Search for the cell housing the specified text and yield its (x, y) center coordinate. 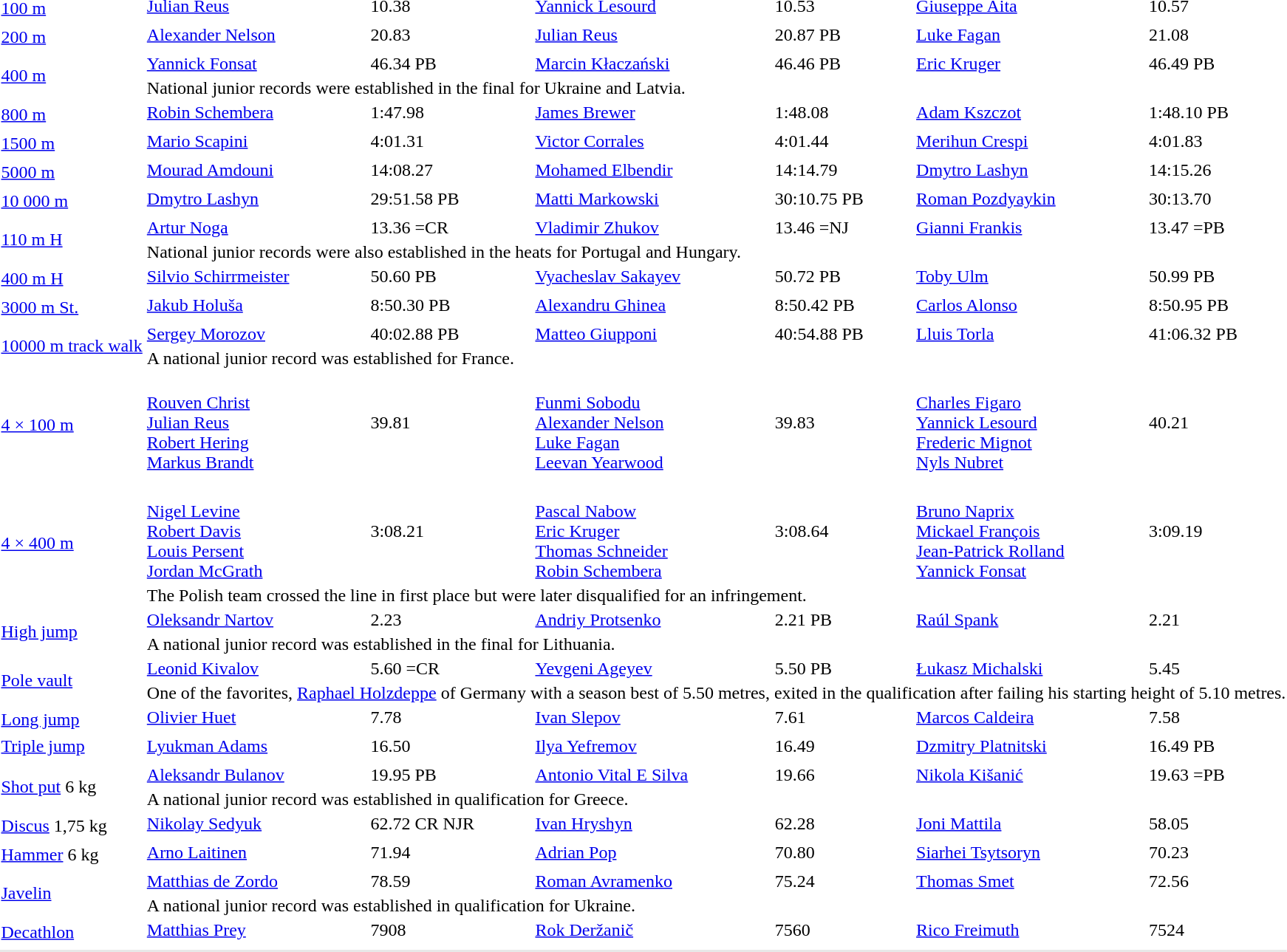
Roman Pozdyaykin (1031, 199)
16.50 (451, 746)
400 m (72, 75)
National junior records were established in the final for Ukraine and Latvia. (717, 88)
A national junior record was established in qualification for Greece. (717, 799)
Łukasz Michalski (1031, 668)
Adrian Pop (653, 852)
3:08.64 (843, 531)
20.83 (451, 35)
40:54.88 PB (843, 334)
A national junior record was established for France. (717, 358)
46.46 PB (843, 64)
Sergey Morozov (256, 334)
16.49 (843, 746)
A national junior record was established in the final for Lithuania. (717, 644)
30:13.70 (1217, 199)
14:14.79 (843, 170)
46.34 PB (451, 64)
Shot put 6 kg (72, 787)
Rouven ChristJulian ReusRobert HeringMarkus Brandt (256, 422)
Ivan Hryshyn (653, 823)
Thomas Smet (1031, 881)
4:01.31 (451, 141)
4 × 400 m (72, 544)
Marcos Caldeira (1031, 717)
75.24 (843, 881)
Nikolay Sedyuk (256, 823)
Jakub Holuša (256, 305)
21.08 (1217, 35)
1500 m (72, 143)
Mario Scapini (256, 141)
Artur Noga (256, 227)
Olivier Huet (256, 717)
Charles FigaroYannick LesourdFrederic MignotNyls Nubret (1031, 422)
400 m H (72, 278)
James Brewer (653, 112)
39.83 (843, 422)
41:06.32 PB (1217, 334)
8:50.30 PB (451, 305)
4 × 100 m (72, 425)
5.60 =CR (451, 668)
Pascal NabowEric KrugerThomas SchneiderRobin Schembera (653, 531)
Carlos Alonso (1031, 305)
Funmi SoboduAlexander NelsonLuke FaganLeevan Yearwood (653, 422)
50.99 PB (1217, 276)
Long jump (72, 719)
5000 m (72, 172)
Silvio Schirrmeister (256, 276)
Siarhei Tsytsoryn (1031, 852)
71.94 (451, 852)
13.47 =PB (1217, 227)
19.66 (843, 775)
62.72 CR NJR (451, 823)
Javelin (72, 894)
19.63 =PB (1217, 775)
Aleksandr Bulanov (256, 775)
2.21 PB (843, 620)
Pole vault (72, 681)
8:50.95 PB (1217, 305)
7524 (1217, 930)
Discus 1,75 kg (72, 826)
Matti Markowski (653, 199)
39.81 (451, 422)
Oleksandr Nartov (256, 620)
Nigel LevineRobert DavisLouis PersentJordan McGrath (256, 531)
70.23 (1217, 852)
7908 (451, 930)
16.49 PB (1217, 746)
3:09.19 (1217, 531)
14:15.26 (1217, 170)
19.95 PB (451, 775)
2.23 (451, 620)
110 m H (72, 239)
National junior records were also established in the heats for Portugal and Hungary. (717, 252)
Dzmitry Platnitski (1031, 746)
Mourad Amdouni (256, 170)
800 m (72, 114)
10 000 m (72, 201)
Rico Freimuth (1031, 930)
58.05 (1217, 823)
4:01.44 (843, 141)
1:48.10 PB (1217, 112)
Lluis Torla (1031, 334)
Ivan Slepov (653, 717)
40.21 (1217, 422)
Luke Fagan (1031, 35)
Rok Deržanič (653, 930)
5.45 (1217, 668)
Antonio Vital E Silva (653, 775)
7.78 (451, 717)
10000 m track walk (72, 346)
The Polish team crossed the line in first place but were later disqualified for an infringement. (717, 595)
8:50.42 PB (843, 305)
Mohamed Elbendir (653, 170)
3:08.21 (451, 531)
Joni Mattila (1031, 823)
Julian Reus (653, 35)
Matthias de Zordo (256, 881)
Eric Kruger (1031, 64)
Alexander Nelson (256, 35)
Nikola Kišanić (1031, 775)
Lyukman Adams (256, 746)
29:51.58 PB (451, 199)
Marcin Kłaczański (653, 64)
Toby Ulm (1031, 276)
2.21 (1217, 620)
1:47.98 (451, 112)
5.50 PB (843, 668)
62.28 (843, 823)
Arno Laitinen (256, 852)
50.60 PB (451, 276)
Roman Avramenko (653, 881)
Matthias Prey (256, 930)
78.59 (451, 881)
A national junior record was established in qualification for Ukraine. (717, 905)
46.49 PB (1217, 64)
Vyacheslav Sakayev (653, 276)
7560 (843, 930)
70.80 (843, 852)
13.46 =NJ (843, 227)
Andriy Protsenko (653, 620)
Decathlon (72, 932)
Yevgeni Ageyev (653, 668)
50.72 PB (843, 276)
Matteo Giupponi (653, 334)
7.58 (1217, 717)
Vladimir Zhukov (653, 227)
Merihun Crespi (1031, 141)
Ilya Yefremov (653, 746)
7.61 (843, 717)
72.56 (1217, 881)
13.36 =CR (451, 227)
Yannick Fonsat (256, 64)
Gianni Frankis (1031, 227)
Bruno NaprixMickael FrançoisJean-Patrick RollandYannick Fonsat (1031, 531)
Alexandru Ghinea (653, 305)
4:01.83 (1217, 141)
Robin Schembera (256, 112)
40:02.88 PB (451, 334)
Triple jump (72, 746)
30:10.75 PB (843, 199)
High jump (72, 632)
Victor Corrales (653, 141)
200 m (72, 37)
Raúl Spank (1031, 620)
20.87 PB (843, 35)
1:48.08 (843, 112)
Hammer 6 kg (72, 855)
Adam Kszczot (1031, 112)
3000 m St. (72, 307)
14:08.27 (451, 170)
Leonid Kivalov (256, 668)
